Determine the (X, Y) coordinate at the center of the cell enclosing the given text.  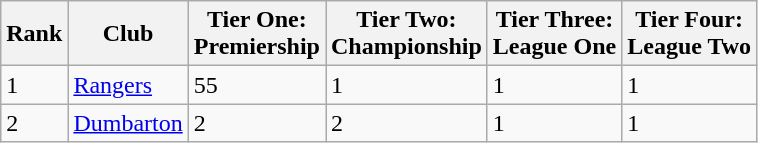
Rank (34, 34)
55 (256, 85)
Tier Three:League One (554, 34)
Tier Four:League Two (690, 34)
Tier Two:Championship (407, 34)
Rangers (128, 85)
Club (128, 34)
Dumbarton (128, 123)
Tier One:Premiership (256, 34)
